For the text-containing cell, return its midpoint in [X, Y] coordinate format. 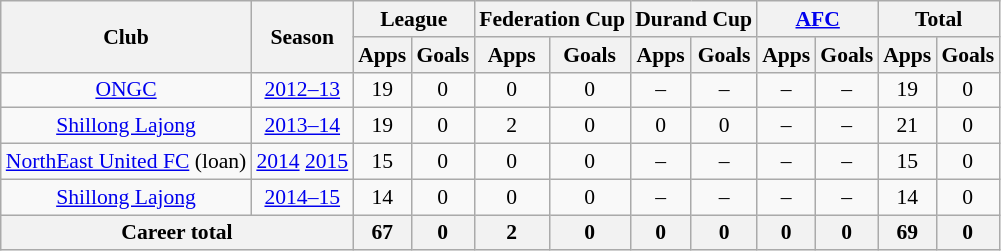
Durand Cup [694, 19]
2012–13 [302, 90]
AFC [818, 19]
Career total [177, 233]
Season [302, 36]
2013–14 [302, 126]
Federation Cup [552, 19]
21 [907, 126]
League [414, 19]
Total [938, 19]
ONGC [126, 90]
2014 2015 [302, 162]
NorthEast United FC (loan) [126, 162]
69 [907, 233]
Club [126, 36]
2014–15 [302, 197]
67 [382, 233]
